Determine the (X, Y) coordinate at the center of the cell enclosing the given text.  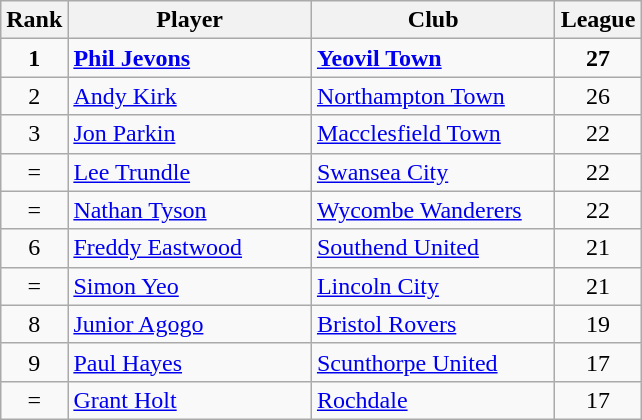
19 (598, 324)
Grant Holt (190, 400)
Phil Jevons (190, 58)
Rank (34, 20)
Yeovil Town (433, 58)
Player (190, 20)
Nathan Tyson (190, 210)
26 (598, 96)
1 (34, 58)
3 (34, 134)
Macclesfield Town (433, 134)
Rochdale (433, 400)
6 (34, 248)
Club (433, 20)
27 (598, 58)
9 (34, 362)
Freddy Eastwood (190, 248)
Wycombe Wanderers (433, 210)
Swansea City (433, 172)
Simon Yeo (190, 286)
Bristol Rovers (433, 324)
League (598, 20)
Southend United (433, 248)
Scunthorpe United (433, 362)
2 (34, 96)
Northampton Town (433, 96)
Jon Parkin (190, 134)
8 (34, 324)
Junior Agogo (190, 324)
Lee Trundle (190, 172)
Lincoln City (433, 286)
Andy Kirk (190, 96)
Paul Hayes (190, 362)
